Extract the [x, y] coordinate from the center of the cell holding the provided text.  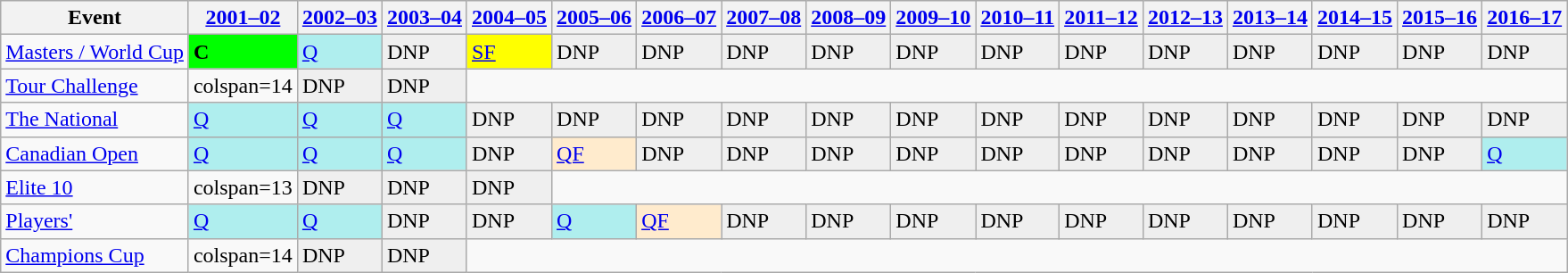
2015–16 [1440, 18]
2016–17 [1525, 18]
2011–12 [1102, 18]
2012–13 [1184, 18]
2009–10 [933, 18]
2008–09 [849, 18]
2005–06 [594, 18]
2004–05 [508, 18]
Players' [95, 221]
2013–14 [1270, 18]
2007–08 [763, 18]
Event [95, 18]
Elite 10 [95, 187]
Champions Cup [95, 255]
2003–04 [425, 18]
Masters / World Cup [95, 52]
The National [95, 120]
2001–02 [243, 18]
2010–11 [1018, 18]
Tour Challenge [95, 86]
colspan=13 [243, 187]
2002–03 [339, 18]
Canadian Open [95, 153]
C [243, 52]
SF [508, 52]
2014–15 [1354, 18]
2006–07 [680, 18]
